Capture the cell that displays the provided text and extract its [x, y] central coordinate. 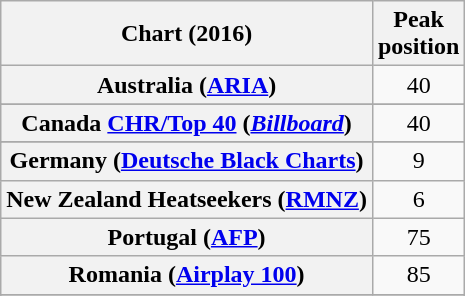
6 [418, 199]
New Zealand Heatseekers (RMNZ) [187, 199]
Peakposition [418, 34]
85 [418, 275]
Portugal (AFP) [187, 237]
9 [418, 161]
Canada CHR/Top 40 (Billboard) [187, 123]
Chart (2016) [187, 34]
75 [418, 237]
Romania (Airplay 100) [187, 275]
Australia (ARIA) [187, 85]
Germany (Deutsche Black Charts) [187, 161]
